Return [x, y] of the center of cell containing provided text 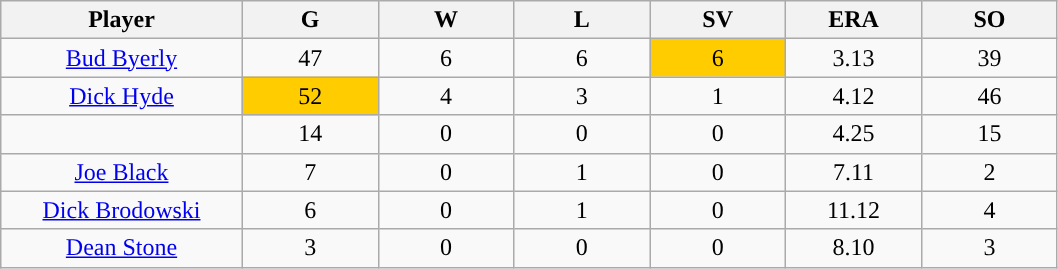
SO [989, 20]
52 [310, 96]
W [446, 20]
14 [310, 134]
7.11 [854, 172]
2 [989, 172]
4.12 [854, 96]
39 [989, 58]
46 [989, 96]
SV [718, 20]
L [582, 20]
Joe Black [122, 172]
ERA [854, 20]
Bud Byerly [122, 58]
3.13 [854, 58]
47 [310, 58]
G [310, 20]
Dick Brodowski [122, 210]
Player [122, 20]
Dick Hyde [122, 96]
4.25 [854, 134]
7 [310, 172]
11.12 [854, 210]
15 [989, 134]
Dean Stone [122, 248]
8.10 [854, 248]
